Capture the cell that displays the provided text and extract its [x, y] central coordinate. 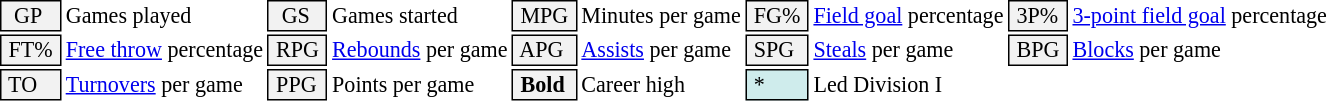
FT% [30, 50]
Bold [544, 85]
FG% [777, 16]
PPG [298, 85]
GS [298, 16]
Led Division I [908, 85]
TO [30, 85]
3P% [1038, 16]
* [777, 85]
Steals per game [908, 50]
Free throw percentage [164, 50]
RPG [298, 50]
Minutes per game [661, 16]
MPG [544, 16]
Field goal percentage [908, 16]
BPG [1038, 50]
GP [30, 16]
Games played [164, 16]
Career high [661, 85]
Rebounds per game [420, 50]
Points per game [420, 85]
SPG [777, 50]
Assists per game [661, 50]
Turnovers per game [164, 85]
APG [544, 50]
Games started [420, 16]
